Return the [X, Y] coordinate for the center point of the cell that contains the specified text.  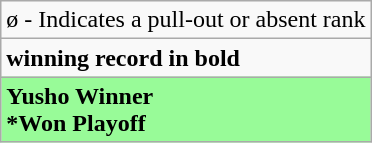
Yusho Winner*Won Playoff [186, 110]
winning record in bold [186, 58]
ø - Indicates a pull-out or absent rank [186, 20]
